Extract the [X, Y] coordinate from the center of the cell holding the provided text.  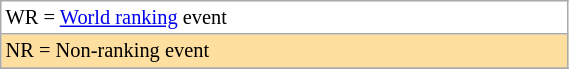
WR = World ranking event [284, 17]
NR = Non-ranking event [284, 51]
